Find where the given text appears and provide that cell's center as [x, y] coordinate. 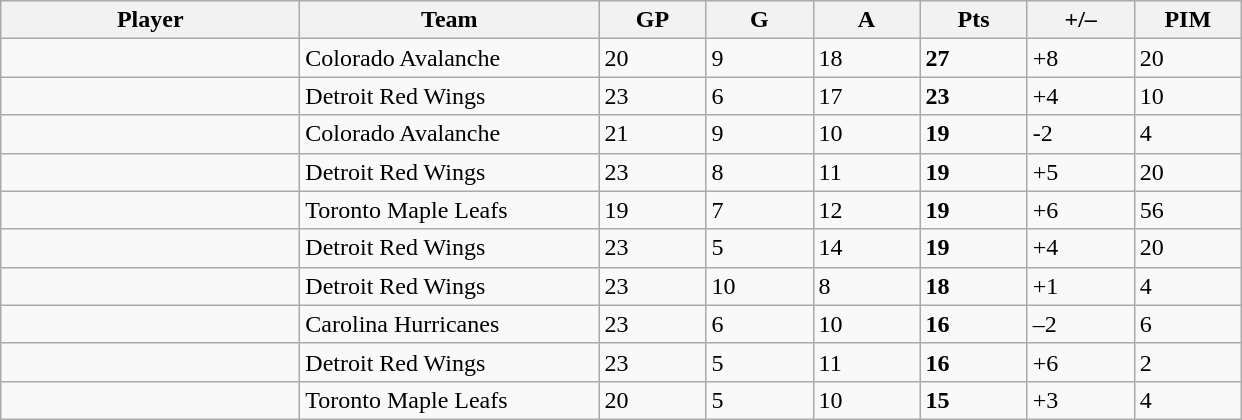
27 [974, 58]
GP [652, 20]
+1 [1080, 286]
+/– [1080, 20]
12 [866, 210]
+5 [1080, 172]
+8 [1080, 58]
PIM [1188, 20]
-2 [1080, 134]
Carolina Hurricanes [450, 324]
14 [866, 248]
G [760, 20]
2 [1188, 362]
17 [866, 96]
Player [150, 20]
Pts [974, 20]
7 [760, 210]
21 [652, 134]
Team [450, 20]
A [866, 20]
15 [974, 400]
56 [1188, 210]
–2 [1080, 324]
+3 [1080, 400]
